Search for the cell housing the specified text and yield its (x, y) center coordinate. 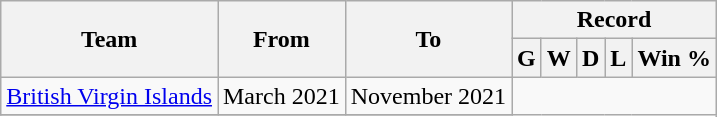
March 2021 (282, 96)
D (590, 58)
November 2021 (428, 96)
From (282, 39)
British Virgin Islands (110, 96)
Team (110, 39)
W (558, 58)
Win % (674, 58)
L (618, 58)
G (527, 58)
To (428, 39)
Record (614, 20)
